Extract the (X, Y) coordinate from the center of the cell holding the provided text.  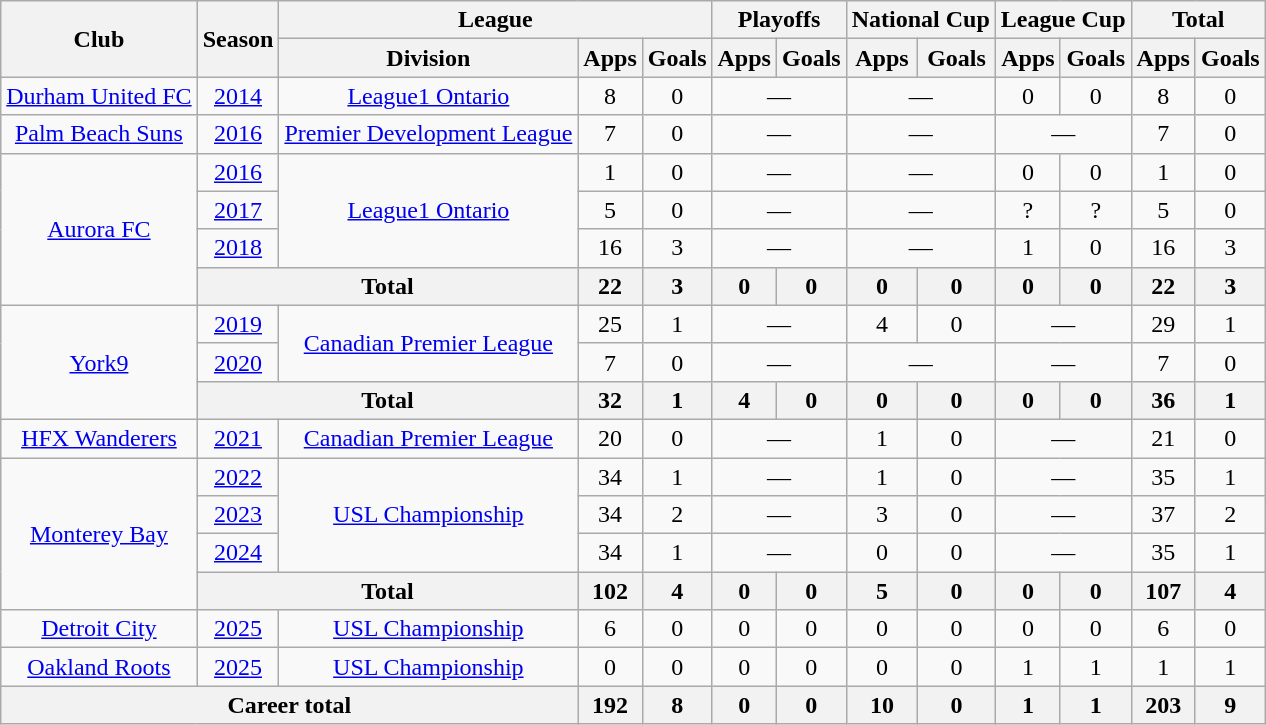
2020 (238, 362)
2017 (238, 210)
192 (610, 705)
2023 (238, 515)
2021 (238, 438)
107 (1163, 591)
2014 (238, 96)
Durham United FC (99, 96)
Palm Beach Suns (99, 134)
Aurora FC (99, 229)
32 (610, 400)
20 (610, 438)
Detroit City (99, 629)
Club (99, 39)
2018 (238, 248)
29 (1163, 324)
York9 (99, 362)
National Cup (920, 20)
36 (1163, 400)
25 (610, 324)
102 (610, 591)
Premier Development League (428, 134)
League (496, 20)
Monterey Bay (99, 534)
Oakland Roots (99, 667)
League Cup (1063, 20)
21 (1163, 438)
2019 (238, 324)
HFX Wanderers (99, 438)
37 (1163, 515)
Division (428, 58)
Career total (290, 705)
2022 (238, 477)
10 (882, 705)
2024 (238, 553)
203 (1163, 705)
Season (238, 39)
9 (1230, 705)
Playoffs (779, 20)
